Find where the given text appears and provide that cell's center as [x, y] coordinate. 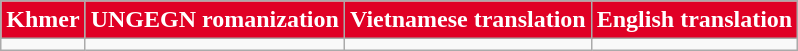
Khmer [43, 20]
UNGEGN romanization [214, 20]
Vietnamese translation [468, 20]
English translation [694, 20]
